Determine the (x, y) coordinate at the center of the cell enclosing the given text.  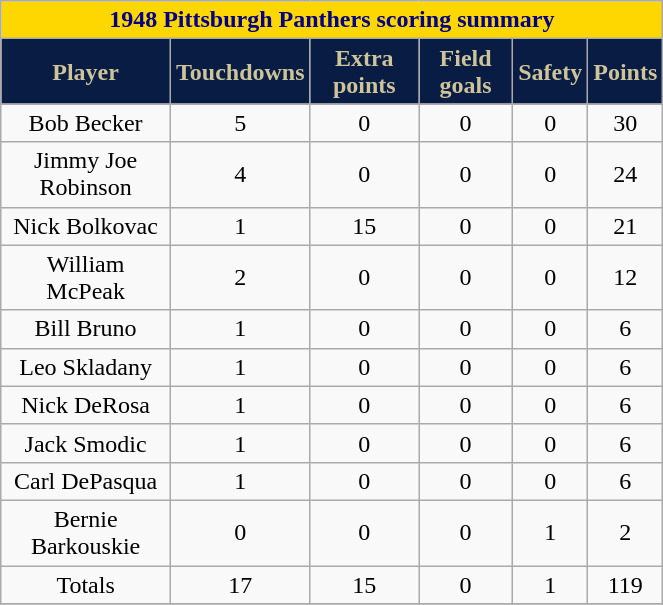
4 (240, 174)
21 (626, 226)
119 (626, 585)
William McPeak (86, 278)
Bill Bruno (86, 329)
5 (240, 123)
Safety (550, 72)
24 (626, 174)
Jack Smodic (86, 443)
Nick Bolkovac (86, 226)
Leo Skladany (86, 367)
Jimmy Joe Robinson (86, 174)
1948 Pittsburgh Panthers scoring summary (332, 20)
30 (626, 123)
17 (240, 585)
Bernie Barkouskie (86, 532)
Extra points (364, 72)
Player (86, 72)
12 (626, 278)
Totals (86, 585)
Touchdowns (240, 72)
Bob Becker (86, 123)
Points (626, 72)
Nick DeRosa (86, 405)
Field goals (465, 72)
Carl DePasqua (86, 481)
